Pinpoint the cell where the given text exists, returning its [x, y] midpoint coordinate. 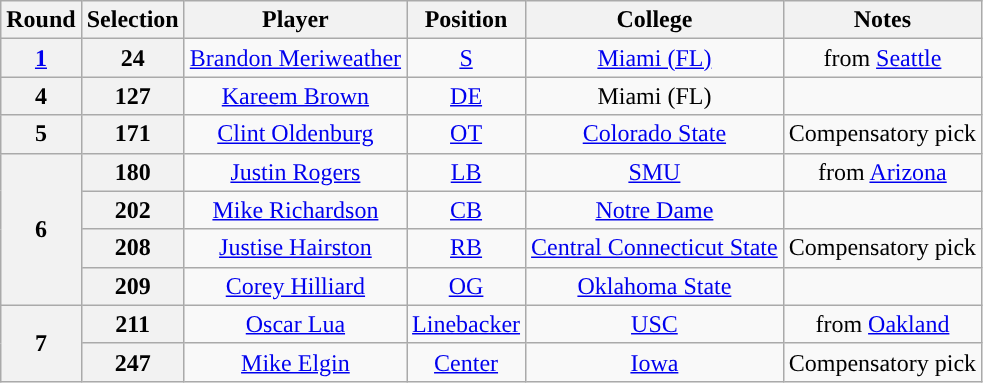
209 [132, 286]
Justise Hairston [295, 248]
247 [132, 362]
7 [41, 343]
Central Connecticut State [655, 248]
6 [41, 229]
S [466, 58]
USC [655, 324]
Justin Rogers [295, 172]
5 [41, 134]
OT [466, 134]
Notre Dame [655, 210]
Notes [882, 20]
Mike Elgin [295, 362]
Center [466, 362]
Clint Oldenburg [295, 134]
Round [41, 20]
4 [41, 96]
Position [466, 20]
Brandon Meriweather [295, 58]
Colorado State [655, 134]
Linebacker [466, 324]
SMU [655, 172]
1 [41, 58]
DE [466, 96]
from Oakland [882, 324]
Corey Hilliard [295, 286]
LB [466, 172]
OG [466, 286]
College [655, 20]
from Seattle [882, 58]
208 [132, 248]
Player [295, 20]
CB [466, 210]
24 [132, 58]
202 [132, 210]
Kareem Brown [295, 96]
RB [466, 248]
Selection [132, 20]
from Arizona [882, 172]
Oscar Lua [295, 324]
Iowa [655, 362]
Oklahoma State [655, 286]
127 [132, 96]
180 [132, 172]
211 [132, 324]
171 [132, 134]
Mike Richardson [295, 210]
